Detect which cell encompasses the target text, then output its [x, y] center coordinate. 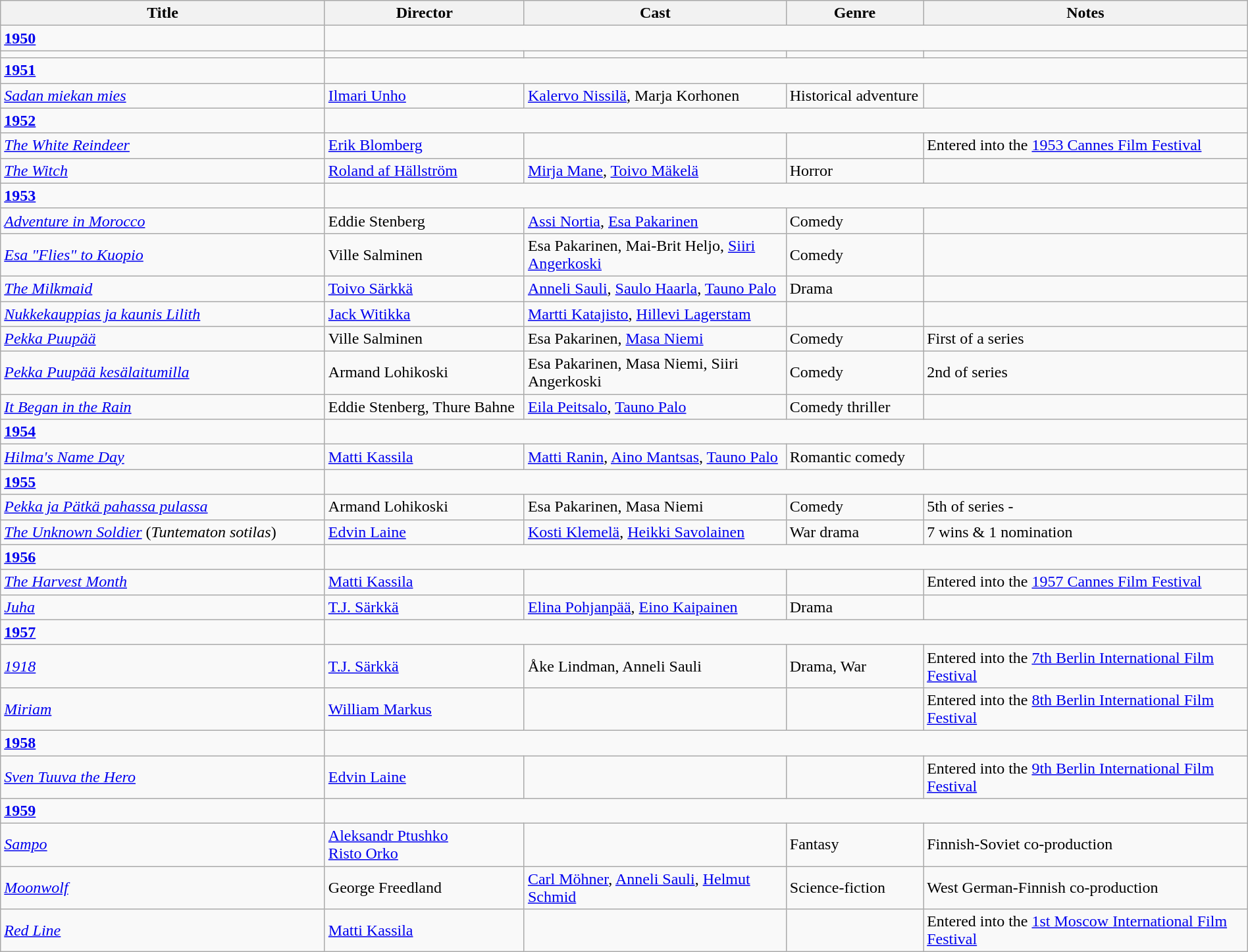
Martti Katajisto, Hillevi Lagerstam [655, 314]
Drama, War [854, 666]
Nukkekauppias ja kaunis Lilith [163, 314]
Carl Möhner, Anneli Sauli, Helmut Schmid [655, 887]
George Freedland [424, 887]
The Witch [163, 171]
Title [163, 13]
Sampo [163, 845]
Kosti Klemelä, Heikki Savolainen [655, 532]
Assi Nortia, Esa Pakarinen [655, 221]
Pekka ja Pätkä pahassa pulassa [163, 507]
1958 [163, 743]
Miriam [163, 708]
Anneli Sauli, Saulo Haarla, Tauno Palo [655, 288]
Mirja Mane, Toivo Mäkelä [655, 171]
Eddie Stenberg [424, 221]
War drama [854, 532]
Adventure in Morocco [163, 221]
Juha [163, 607]
1954 [163, 432]
Historical adventure [854, 95]
Esa "Flies" to Kuopio [163, 254]
Notes [1086, 13]
Romantic comedy [854, 457]
Aleksandr PtushkoRisto Orko [424, 845]
William Markus [424, 708]
1959 [163, 811]
The Harvest Month [163, 582]
Roland af Hällström [424, 171]
Moonwolf [163, 887]
1953 [163, 196]
1951 [163, 70]
Sven Tuuva the Hero [163, 777]
Eila Peitsalo, Tauno Palo [655, 407]
Entered into the 7th Berlin International Film Festival [1086, 666]
1918 [163, 666]
Finnish-Soviet co-production [1086, 845]
1952 [163, 120]
Comedy thriller [854, 407]
Entered into the 9th Berlin International Film Festival [1086, 777]
Pekka Puupää [163, 339]
The Milkmaid [163, 288]
Jack Witikka [424, 314]
Director [424, 13]
Horror [854, 171]
Toivo Särkkä [424, 288]
Kalervo Nissilä, Marja Korhonen [655, 95]
Entered into the 8th Berlin International Film Festival [1086, 708]
Science-fiction [854, 887]
Matti Ranin, Aino Mantsas, Tauno Palo [655, 457]
Genre [854, 13]
Pekka Puupää kesälaitumilla [163, 373]
1950 [163, 38]
Entered into the 1953 Cannes Film Festival [1086, 145]
Cast [655, 13]
West German-Finnish co-production [1086, 887]
Entered into the 1957 Cannes Film Festival [1086, 582]
First of a series [1086, 339]
Erik Blomberg [424, 145]
Red Line [163, 931]
It Began in the Rain [163, 407]
2nd of series [1086, 373]
Hilma's Name Day [163, 457]
7 wins & 1 nomination [1086, 532]
1955 [163, 482]
Eddie Stenberg, Thure Bahne [424, 407]
Entered into the 1st Moscow International Film Festival [1086, 931]
1956 [163, 557]
Esa Pakarinen, Mai-Brit Heljo, Siiri Angerkoski [655, 254]
Esa Pakarinen, Masa Niemi, Siiri Angerkoski [655, 373]
The White Reindeer [163, 145]
The Unknown Soldier (Tuntematon sotilas) [163, 532]
Ilmari Unho [424, 95]
Elina Pohjanpää, Eino Kaipainen [655, 607]
1957 [163, 632]
Fantasy [854, 845]
Sadan miekan mies [163, 95]
Åke Lindman, Anneli Sauli [655, 666]
5th of series - [1086, 507]
